Capture the cell that displays the provided text and extract its (X, Y) central coordinate. 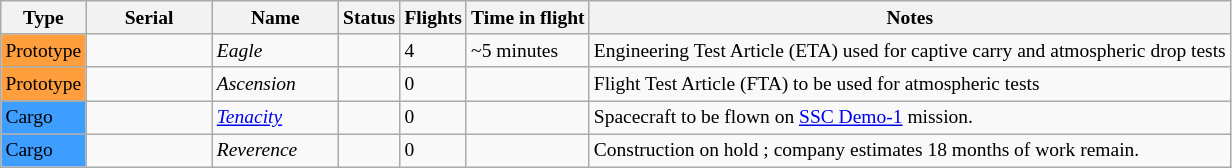
Type (44, 18)
Tenacity (275, 118)
Notes (910, 18)
Name (275, 18)
Eagle (275, 50)
Serial (149, 18)
Engineering Test Article (ETA) used for captive carry and atmospheric drop tests (910, 50)
Ascension (275, 84)
~5 minutes (528, 50)
Status (368, 18)
Time in flight (528, 18)
Reverence (275, 150)
Flights (434, 18)
Spacecraft to be flown on SSC Demo-1 mission. (910, 118)
4 (434, 50)
Flight Test Article (FTA) to be used for atmospheric tests (910, 84)
Construction on hold ; company estimates 18 months of work remain. (910, 150)
